Scan for the cell matching the given text and deliver its [X, Y] coordinate at center. 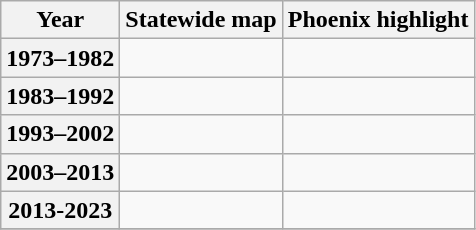
1983–1992 [60, 96]
2013-2023 [60, 210]
1973–1982 [60, 58]
2003–2013 [60, 172]
Phoenix highlight [378, 20]
1993–2002 [60, 134]
Year [60, 20]
Statewide map [201, 20]
